Provide the (X, Y) coordinate of the cell's center where the given text is located.  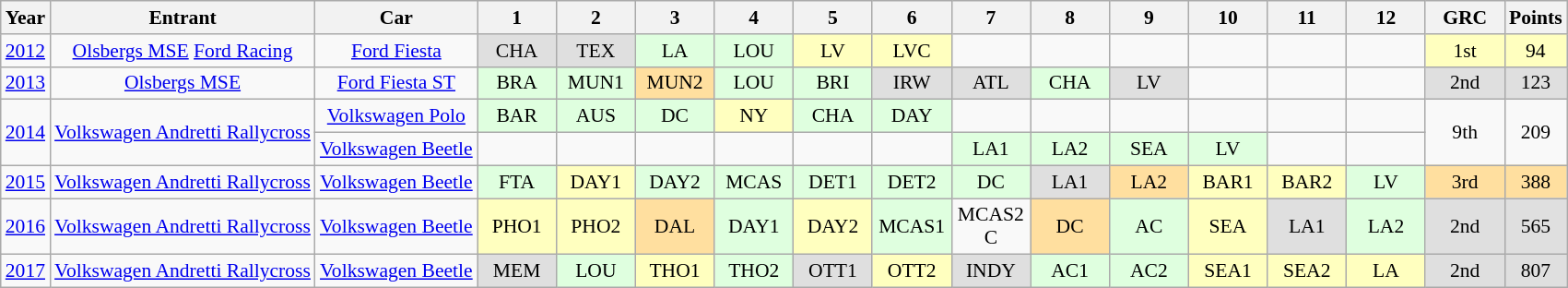
BRA (517, 83)
2015 (26, 182)
209 (1536, 133)
2012 (26, 51)
2017 (26, 271)
AC (1149, 227)
MCAS1 (912, 227)
3 (675, 18)
LVC (912, 51)
THO2 (754, 271)
OTT2 (912, 271)
123 (1536, 83)
DET2 (912, 182)
OTT1 (833, 271)
AUS (595, 116)
GRC (1465, 18)
Entrant (183, 18)
AC2 (1149, 271)
807 (1536, 271)
2 (595, 18)
10 (1228, 18)
2016 (26, 227)
PHO2 (595, 227)
4 (754, 18)
2014 (26, 133)
TEX (595, 51)
9th (1465, 133)
DAY (912, 116)
6 (912, 18)
2013 (26, 83)
IRW (912, 83)
AC1 (1070, 271)
388 (1536, 182)
Year (26, 18)
BAR2 (1307, 182)
INDY (991, 271)
Points (1536, 18)
BAR (517, 116)
MCAS2C (991, 227)
11 (1307, 18)
MEM (517, 271)
1st (1465, 51)
94 (1536, 51)
7 (991, 18)
SEA1 (1228, 271)
Volkswagen Polo (396, 116)
MUN2 (675, 83)
Ford Fiesta ST (396, 83)
3rd (1465, 182)
BRI (833, 83)
THO1 (675, 271)
Olsbergs MSE (183, 83)
FTA (517, 182)
565 (1536, 227)
NY (754, 116)
Car (396, 18)
PHO1 (517, 227)
5 (833, 18)
DET1 (833, 182)
ATL (991, 83)
8 (1070, 18)
1 (517, 18)
BAR1 (1228, 182)
12 (1386, 18)
MUN1 (595, 83)
Ford Fiesta (396, 51)
Olsbergs MSE Ford Racing (183, 51)
DAL (675, 227)
MCAS (754, 182)
SEA2 (1307, 271)
9 (1149, 18)
